For the text-containing cell, return its midpoint in (X, Y) coordinate format. 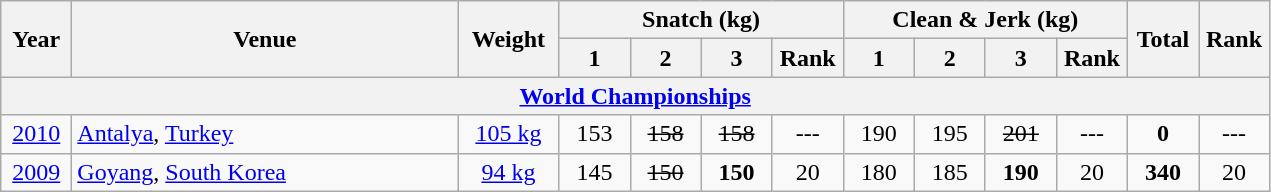
Snatch (kg) (701, 20)
340 (1162, 172)
Total (1162, 39)
2010 (36, 134)
145 (594, 172)
World Championships (636, 96)
0 (1162, 134)
2009 (36, 172)
195 (950, 134)
Clean & Jerk (kg) (985, 20)
153 (594, 134)
Venue (265, 39)
201 (1020, 134)
94 kg (508, 172)
105 kg (508, 134)
Year (36, 39)
Goyang, South Korea (265, 172)
Antalya, Turkey (265, 134)
180 (878, 172)
185 (950, 172)
Weight (508, 39)
